Pinpoint the cell where the given text exists, returning its (X, Y) midpoint coordinate. 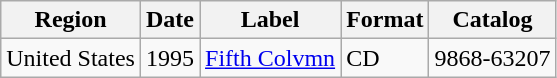
Region (71, 20)
Fifth Colvmn (270, 58)
Catalog (492, 20)
United States (71, 58)
Date (170, 20)
CD (385, 58)
1995 (170, 58)
Label (270, 20)
9868-63207 (492, 58)
Format (385, 20)
